Detect which cell encompasses the target text, then output its (x, y) center coordinate. 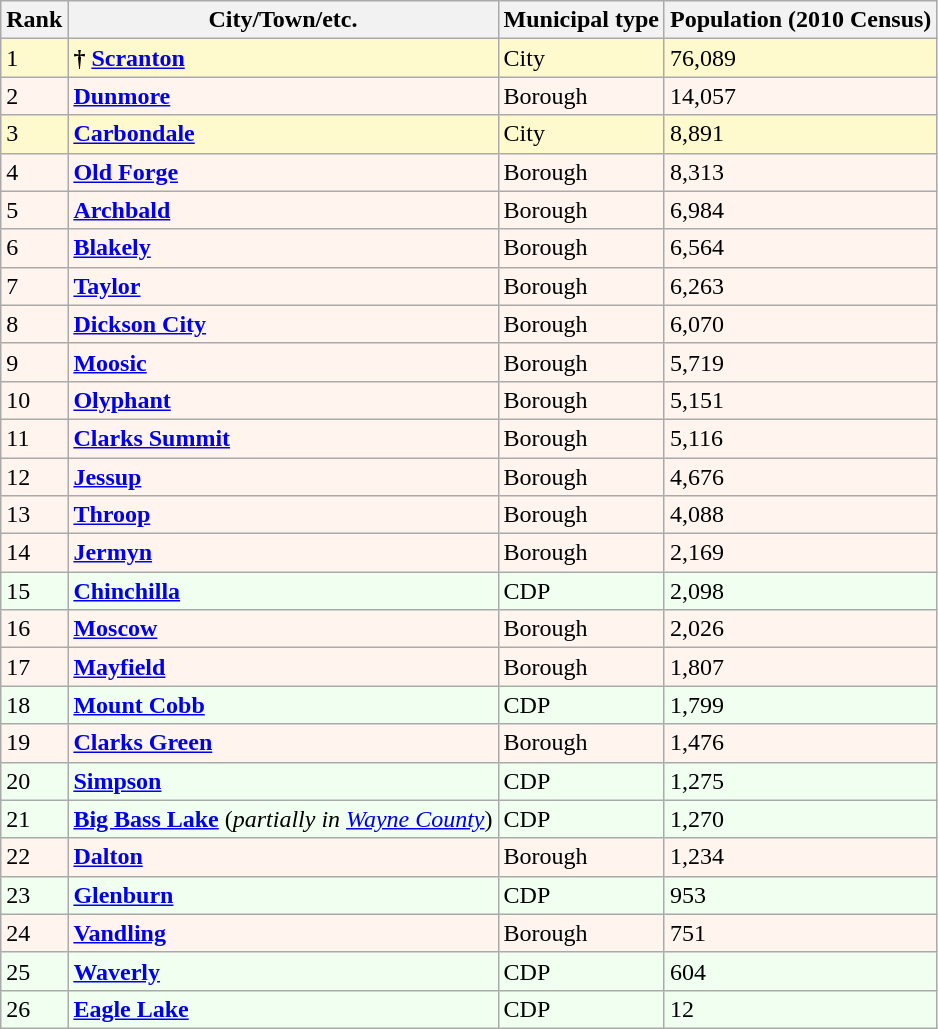
751 (800, 933)
24 (34, 933)
Old Forge (283, 172)
8,891 (800, 134)
953 (800, 895)
22 (34, 857)
23 (34, 895)
8,313 (800, 172)
Simpson (283, 781)
25 (34, 971)
Population (2010 Census) (800, 20)
14 (34, 553)
Dickson City (283, 324)
5,719 (800, 362)
604 (800, 971)
19 (34, 743)
Mount Cobb (283, 705)
5,151 (800, 400)
9 (34, 362)
Eagle Lake (283, 1009)
Mayfield (283, 667)
6,070 (800, 324)
76,089 (800, 58)
18 (34, 705)
1,270 (800, 819)
Moscow (283, 629)
2,169 (800, 553)
6,984 (800, 210)
Glenburn (283, 895)
3 (34, 134)
Taylor (283, 286)
21 (34, 819)
6,564 (800, 248)
1,476 (800, 743)
6,263 (800, 286)
Blakely (283, 248)
Carbondale (283, 134)
2 (34, 96)
2,026 (800, 629)
Municipal type (581, 20)
City/Town/etc. (283, 20)
1,275 (800, 781)
7 (34, 286)
† Scranton (283, 58)
4 (34, 172)
20 (34, 781)
Jessup (283, 477)
Clarks Green (283, 743)
1,234 (800, 857)
4,676 (800, 477)
16 (34, 629)
6 (34, 248)
26 (34, 1009)
Clarks Summit (283, 438)
Jermyn (283, 553)
2,098 (800, 591)
Archbald (283, 210)
Vandling (283, 933)
11 (34, 438)
13 (34, 515)
17 (34, 667)
Big Bass Lake (partially in Wayne County) (283, 819)
Rank (34, 20)
5,116 (800, 438)
Olyphant (283, 400)
14,057 (800, 96)
10 (34, 400)
15 (34, 591)
1,799 (800, 705)
Waverly (283, 971)
Dalton (283, 857)
4,088 (800, 515)
8 (34, 324)
Dunmore (283, 96)
5 (34, 210)
Moosic (283, 362)
Chinchilla (283, 591)
1 (34, 58)
1,807 (800, 667)
Throop (283, 515)
